Determine the (X, Y) coordinate at the center of the cell enclosing the given text.  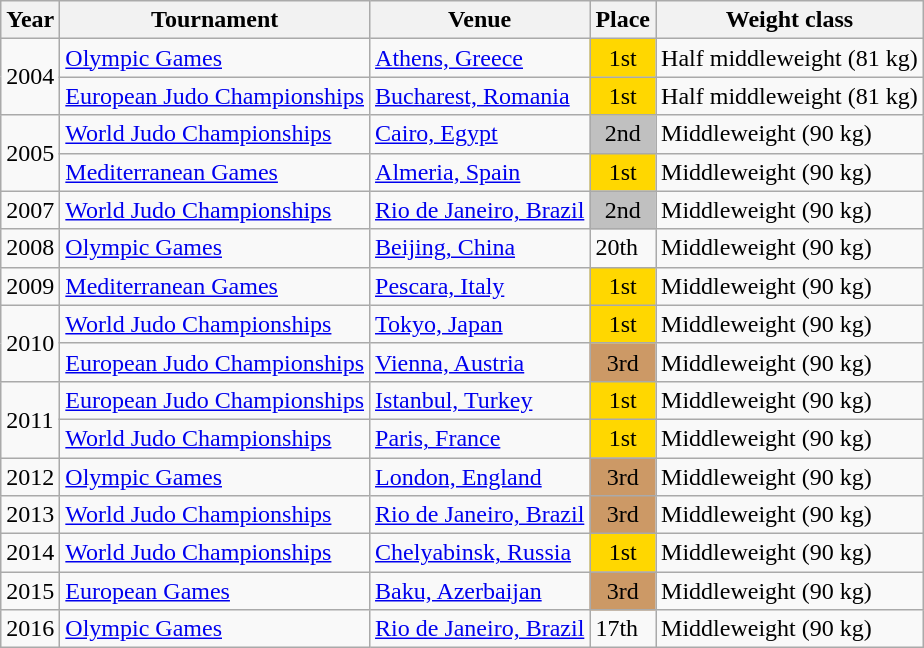
Vienna, Austria (480, 362)
2004 (30, 77)
2007 (30, 210)
Baku, Azerbaijan (480, 591)
Venue (480, 20)
Year (30, 20)
2008 (30, 248)
2016 (30, 629)
Athens, Greece (480, 58)
Pescara, Italy (480, 286)
17th (623, 629)
Tournament (215, 20)
Bucharest, Romania (480, 96)
20th (623, 248)
London, England (480, 477)
Almeria, Spain (480, 172)
2010 (30, 343)
2012 (30, 477)
Chelyabinsk, Russia (480, 553)
Beijing, China (480, 248)
Cairo, Egypt (480, 134)
2013 (30, 515)
Place (623, 20)
European Games (215, 591)
Istanbul, Turkey (480, 400)
2009 (30, 286)
2011 (30, 419)
Paris, France (480, 438)
2005 (30, 153)
2014 (30, 553)
Weight class (790, 20)
2015 (30, 591)
Tokyo, Japan (480, 324)
